Capture the cell that displays the provided text and extract its [x, y] central coordinate. 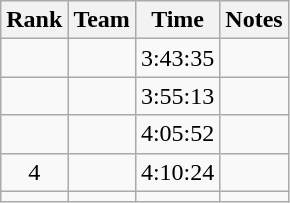
3:43:35 [177, 58]
Notes [254, 20]
4 [34, 172]
Rank [34, 20]
3:55:13 [177, 96]
Team [102, 20]
4:05:52 [177, 134]
4:10:24 [177, 172]
Time [177, 20]
